Output the [x, y] coordinate of the center of the cell containing the given text.  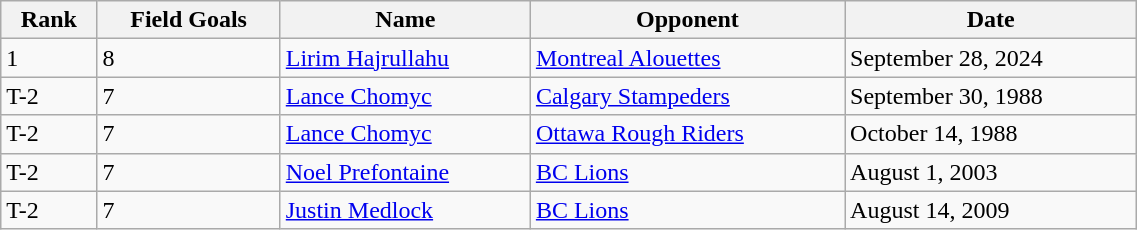
1 [49, 58]
Noel Prefontaine [405, 172]
October 14, 1988 [991, 134]
August 14, 2009 [991, 210]
Rank [49, 20]
Opponent [687, 20]
Lirim Hajrullahu [405, 58]
September 28, 2024 [991, 58]
Date [991, 20]
August 1, 2003 [991, 172]
Montreal Alouettes [687, 58]
Ottawa Rough Riders [687, 134]
8 [188, 58]
Field Goals [188, 20]
Calgary Stampeders [687, 96]
Name [405, 20]
September 30, 1988 [991, 96]
Justin Medlock [405, 210]
